Locate the cell with the specified text and output its (x, y) center coordinate. 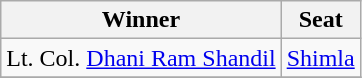
Winner (141, 20)
Lt. Col. Dhani Ram Shandil (141, 58)
Shimla (320, 58)
Seat (320, 20)
